Pinpoint the cell where the given text exists, returning its [x, y] midpoint coordinate. 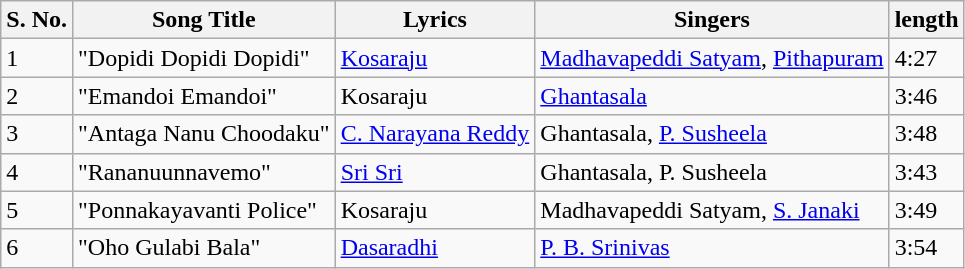
3 [37, 134]
4 [37, 172]
S. No. [37, 20]
3:43 [926, 172]
"Dopidi Dopidi Dopidi" [204, 58]
1 [37, 58]
3:49 [926, 210]
Madhavapeddi Satyam, Pithapuram [712, 58]
"Antaga Nanu Choodaku" [204, 134]
"Oho Gulabi Bala" [204, 248]
length [926, 20]
4:27 [926, 58]
"Ponnakayavanti Police" [204, 210]
6 [37, 248]
P. B. Srinivas [712, 248]
5 [37, 210]
"Rananuunnavemo" [204, 172]
3:54 [926, 248]
3:48 [926, 134]
Madhavapeddi Satyam, S. Janaki [712, 210]
Lyrics [435, 20]
3:46 [926, 96]
Ghantasala [712, 96]
"Emandoi Emandoi" [204, 96]
Song Title [204, 20]
Sri Sri [435, 172]
C. Narayana Reddy [435, 134]
2 [37, 96]
Dasaradhi [435, 248]
Singers [712, 20]
